Output the [X, Y] coordinate of the center of the cell containing the given text.  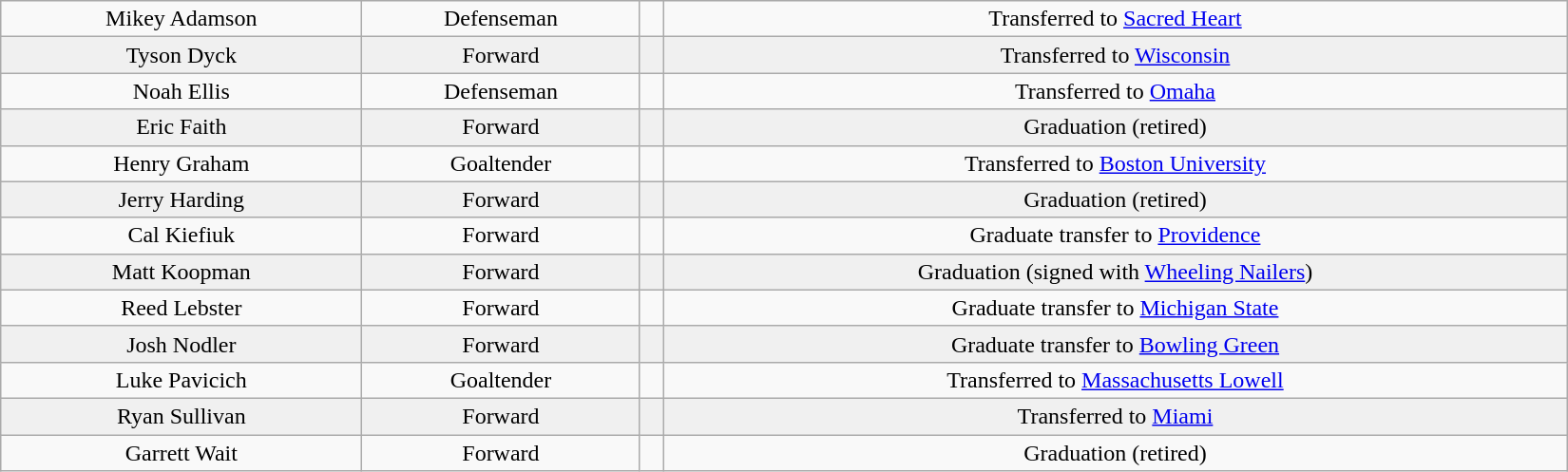
Mikey Adamson [182, 19]
Transferred to Sacred Heart [1116, 19]
Ryan Sullivan [182, 416]
Reed Lebster [182, 308]
Cal Kiefiuk [182, 236]
Transferred to Miami [1116, 416]
Graduate transfer to Bowling Green [1116, 344]
Transferred to Wisconsin [1116, 55]
Garrett Wait [182, 453]
Luke Pavicich [182, 380]
Transferred to Omaha [1116, 91]
Tyson Dyck [182, 55]
Graduate transfer to Michigan State [1116, 308]
Jerry Harding [182, 199]
Matt Koopman [182, 272]
Graduation (signed with Wheeling Nailers) [1116, 272]
Eric Faith [182, 127]
Graduate transfer to Providence [1116, 236]
Josh Nodler [182, 344]
Henry Graham [182, 163]
Noah Ellis [182, 91]
Transferred to Massachusetts Lowell [1116, 380]
Transferred to Boston University [1116, 163]
